Find where the given text appears and provide that cell's center as (X, Y) coordinate. 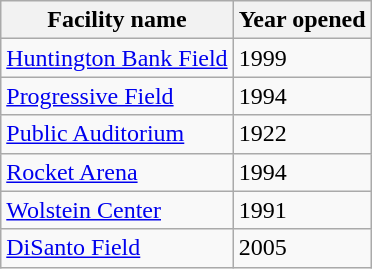
1991 (302, 210)
2005 (302, 248)
1922 (302, 134)
Year opened (302, 20)
1999 (302, 58)
Facility name (117, 20)
Wolstein Center (117, 210)
Progressive Field (117, 96)
Huntington Bank Field (117, 58)
DiSanto Field (117, 248)
Rocket Arena (117, 172)
Public Auditorium (117, 134)
